Pinpoint the cell where the given text exists, returning its (X, Y) midpoint coordinate. 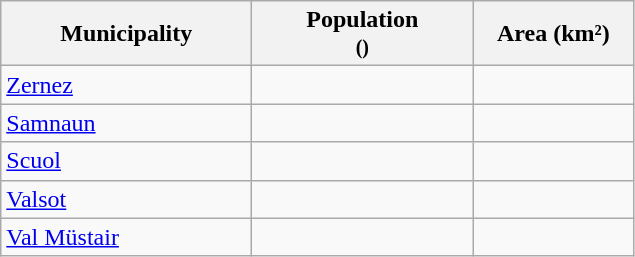
Valsot (126, 199)
Val Müstair (126, 237)
Zernez (126, 85)
Municipality (126, 34)
Scuol (126, 161)
Population () (362, 34)
Samnaun (126, 123)
Area (km²) (554, 34)
